Output the (x, y) coordinate of the center of the cell containing the given text.  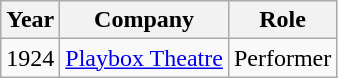
Company (144, 20)
1924 (30, 58)
Year (30, 20)
Role (282, 20)
Playbox Theatre (144, 58)
Performer (282, 58)
